Search for the cell housing the specified text and yield its [X, Y] center coordinate. 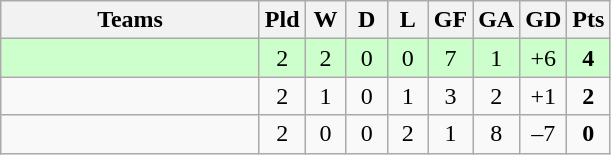
+1 [544, 96]
4 [588, 58]
–7 [544, 134]
L [408, 20]
+6 [544, 58]
GF [450, 20]
W [326, 20]
GA [496, 20]
Pld [282, 20]
7 [450, 58]
Teams [130, 20]
D [366, 20]
8 [496, 134]
Pts [588, 20]
GD [544, 20]
3 [450, 96]
